Identify which cell holds the provided text, then report its [x, y] central coordinate. 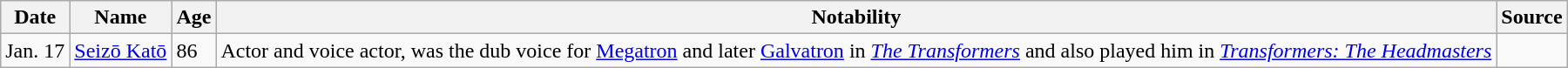
Date [35, 17]
Seizō Katō [120, 51]
Actor and voice actor, was the dub voice for Megatron and later Galvatron in The Transformers and also played him in Transformers: The Headmasters [856, 51]
Notability [856, 17]
Jan. 17 [35, 51]
Source [1531, 17]
86 [193, 51]
Age [193, 17]
Name [120, 17]
